Determine the [X, Y] coordinate at the center of the cell enclosing the given text.  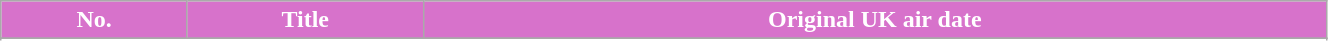
No. [94, 20]
Title [305, 20]
Original UK air date [874, 20]
